Provide the [X, Y] coordinate of the cell's center where the given text is located.  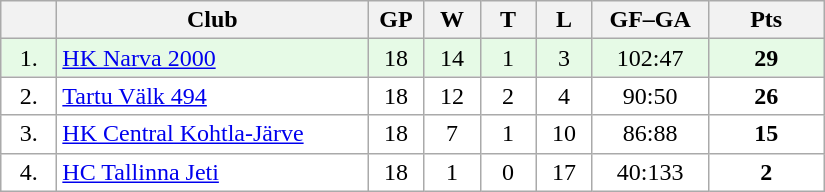
3. [29, 134]
Tartu Välk 494 [212, 96]
4 [564, 96]
L [564, 20]
29 [766, 58]
Pts [766, 20]
3 [564, 58]
0 [508, 172]
HC Tallinna Jeti [212, 172]
4. [29, 172]
HK Central Kohtla-Järve [212, 134]
40:133 [650, 172]
26 [766, 96]
HK Narva 2000 [212, 58]
86:88 [650, 134]
Club [212, 20]
102:47 [650, 58]
W [452, 20]
12 [452, 96]
1. [29, 58]
10 [564, 134]
2. [29, 96]
T [508, 20]
17 [564, 172]
GF–GA [650, 20]
15 [766, 134]
7 [452, 134]
90:50 [650, 96]
GP [396, 20]
14 [452, 58]
